Capture the cell that displays the provided text and extract its [X, Y] central coordinate. 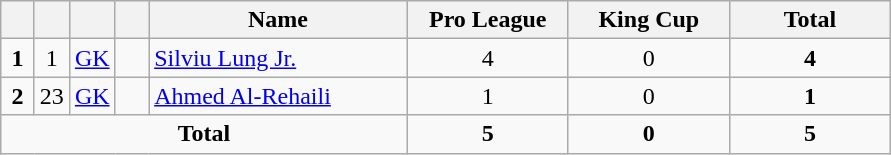
Ahmed Al-Rehaili [278, 96]
23 [52, 96]
Silviu Lung Jr. [278, 58]
Pro League [488, 20]
Name [278, 20]
2 [18, 96]
King Cup [648, 20]
